Scan for the cell matching the given text and deliver its (x, y) coordinate at center. 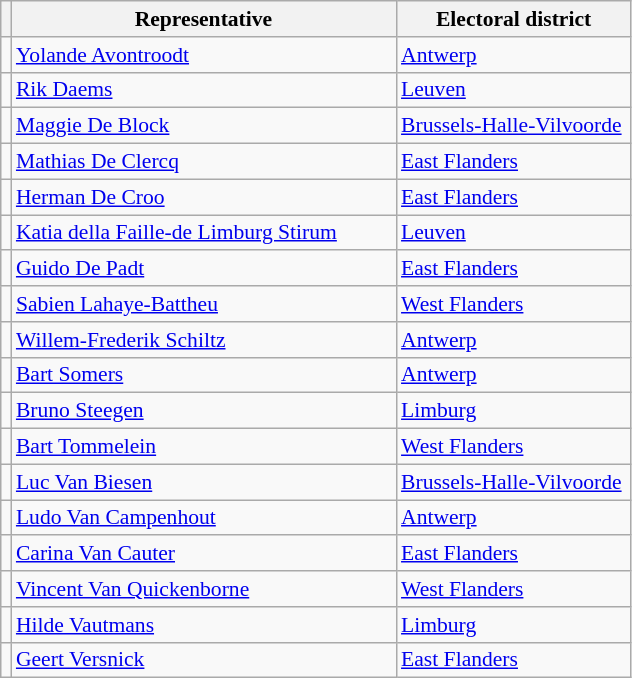
Vincent Van Quickenborne (204, 589)
Bruno Steegen (204, 411)
Bart Somers (204, 375)
Geert Versnick (204, 660)
Representative (204, 19)
Willem-Frederik Schiltz (204, 340)
Katia della Faille-de Limburg Stirum (204, 233)
Carina Van Cauter (204, 554)
Mathias De Clercq (204, 162)
Maggie De Block (204, 126)
Rik Daems (204, 90)
Hilde Vautmans (204, 625)
Luc Van Biesen (204, 482)
Ludo Van Campenhout (204, 518)
Electoral district (514, 19)
Bart Tommelein (204, 447)
Herman De Croo (204, 197)
Yolande Avontroodt (204, 55)
Sabien Lahaye-Battheu (204, 304)
Guido De Padt (204, 269)
